From the cell containing the given text, extract its center point as [X, Y] coordinate. 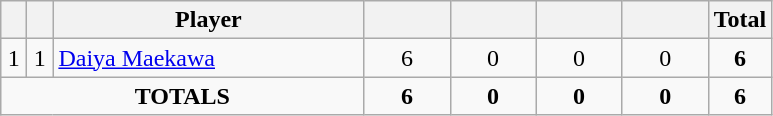
TOTALS [182, 96]
Daiya Maekawa [208, 58]
Player [208, 20]
Total [740, 20]
